Extract the (x, y) coordinate from the center of the cell holding the provided text.  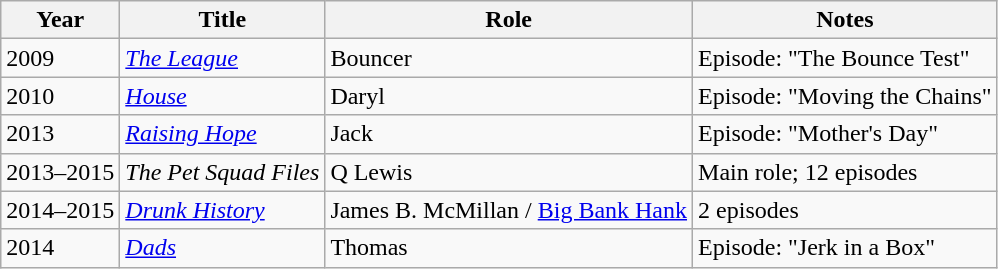
2 episodes (846, 210)
Dads (222, 248)
The League (222, 58)
2014–2015 (60, 210)
2009 (60, 58)
2014 (60, 248)
Drunk History (222, 210)
Daryl (509, 96)
Q Lewis (509, 172)
Episode: "Mother's Day" (846, 134)
2013–2015 (60, 172)
James B. McMillan / Big Bank Hank (509, 210)
Main role; 12 episodes (846, 172)
Raising Hope (222, 134)
Bouncer (509, 58)
Notes (846, 20)
House (222, 96)
Episode: "Jerk in a Box" (846, 248)
Thomas (509, 248)
Jack (509, 134)
Role (509, 20)
2010 (60, 96)
2013 (60, 134)
The Pet Squad Files (222, 172)
Title (222, 20)
Year (60, 20)
Episode: "Moving the Chains" (846, 96)
Episode: "The Bounce Test" (846, 58)
